Find where the given text appears and provide that cell's center as (X, Y) coordinate. 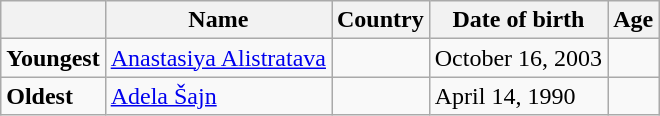
April 14, 1990 (518, 96)
Name (218, 20)
Age (634, 20)
Youngest (53, 58)
Adela Šajn (218, 96)
Country (381, 20)
Anastasiya Alistratava (218, 58)
Date of birth (518, 20)
Oldest (53, 96)
October 16, 2003 (518, 58)
